Scan for the cell matching the given text and deliver its (x, y) coordinate at center. 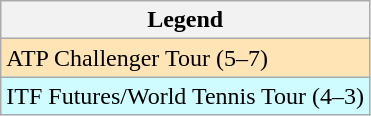
ITF Futures/World Tennis Tour (4–3) (186, 96)
ATP Challenger Tour (5–7) (186, 58)
Legend (186, 20)
